Scan for the cell matching the given text and deliver its [x, y] coordinate at center. 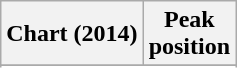
Peakposition [189, 34]
Chart (2014) [72, 34]
